For the text-containing cell, return its midpoint in [X, Y] coordinate format. 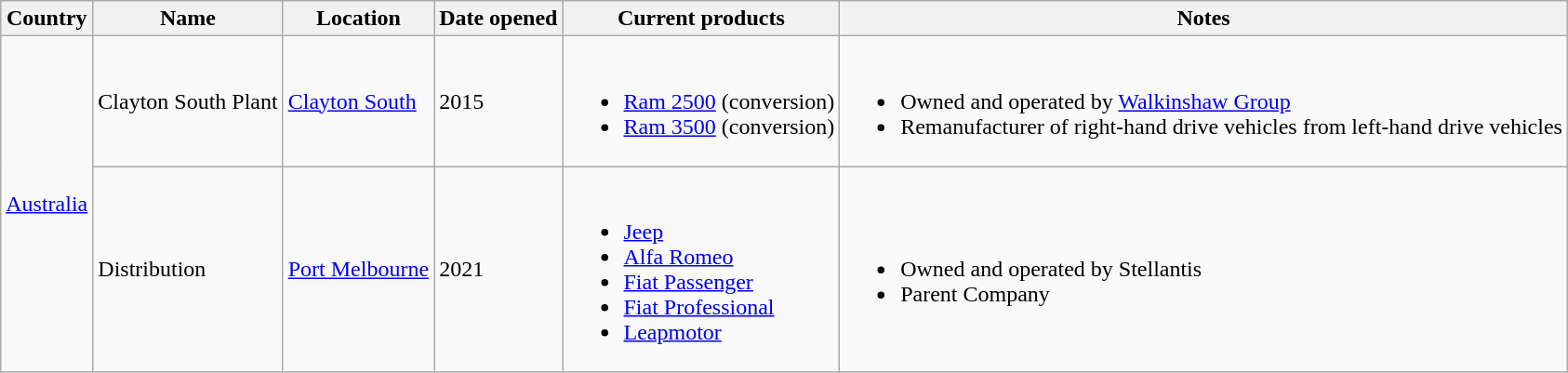
Country [47, 19]
2015 [498, 101]
Current products [701, 19]
JeepAlfa RomeoFiat PassengerFiat ProfessionalLeapmotor [701, 270]
Clayton South Plant [188, 101]
Date opened [498, 19]
Australia [47, 205]
Owned and operated by StellantisParent Company [1203, 270]
Owned and operated by Walkinshaw GroupRemanufacturer of right-hand drive vehicles from left-hand drive vehicles [1203, 101]
Name [188, 19]
Ram 2500 (conversion)Ram 3500 (conversion) [701, 101]
Location [358, 19]
Port Melbourne [358, 270]
Notes [1203, 19]
Distribution [188, 270]
Clayton South [358, 101]
2021 [498, 270]
